Search for the cell housing the specified text and yield its [X, Y] center coordinate. 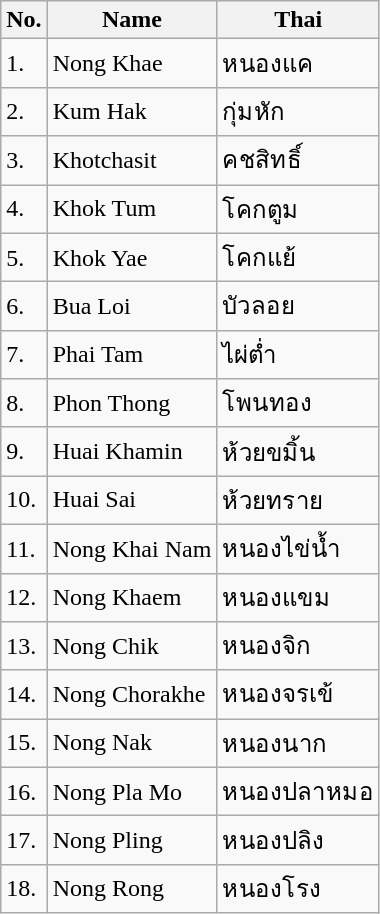
13. [24, 646]
2. [24, 112]
18. [24, 888]
หนองแค [298, 64]
10. [24, 500]
12. [24, 598]
บัวลอย [298, 306]
หนองแขม [298, 598]
8. [24, 404]
Nong Nak [132, 744]
6. [24, 306]
9. [24, 452]
16. [24, 792]
Huai Khamin [132, 452]
Thai [298, 20]
No. [24, 20]
Nong Rong [132, 888]
โคกตูม [298, 208]
17. [24, 840]
หนองปลิง [298, 840]
Nong Chik [132, 646]
หนองจรเข้ [298, 694]
Phon Thong [132, 404]
Nong Chorakhe [132, 694]
Khok Yae [132, 258]
Nong Khaem [132, 598]
หนองปลาหมอ [298, 792]
Nong Pling [132, 840]
Nong Khai Nam [132, 548]
Nong Pla Mo [132, 792]
ห้วยขมิ้น [298, 452]
ไผ่ต่ำ [298, 354]
Khotchasit [132, 160]
11. [24, 548]
Kum Hak [132, 112]
หนองนาก [298, 744]
7. [24, 354]
4. [24, 208]
Phai Tam [132, 354]
หนองโรง [298, 888]
หนองไข่น้ำ [298, 548]
14. [24, 694]
15. [24, 744]
กุ่มหัก [298, 112]
5. [24, 258]
Name [132, 20]
คชสิทธิ์ [298, 160]
หนองจิก [298, 646]
Khok Tum [132, 208]
Nong Khae [132, 64]
1. [24, 64]
3. [24, 160]
ห้วยทราย [298, 500]
โพนทอง [298, 404]
Bua Loi [132, 306]
โคกแย้ [298, 258]
Huai Sai [132, 500]
